Extract the (X, Y) coordinate from the center of the cell holding the provided text.  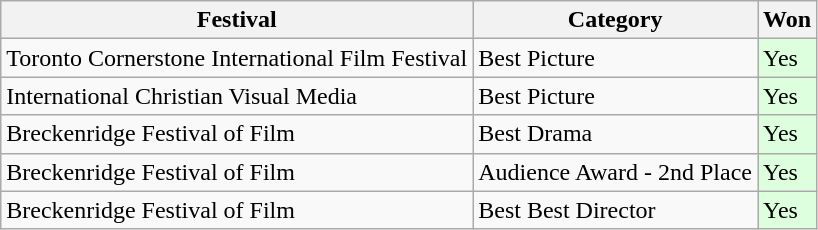
Best Drama (616, 134)
Won (788, 20)
International Christian Visual Media (237, 96)
Best Best Director (616, 210)
Category (616, 20)
Toronto Cornerstone International Film Festival (237, 58)
Festival (237, 20)
Audience Award - 2nd Place (616, 172)
